Scan for the cell matching the given text and deliver its (x, y) coordinate at center. 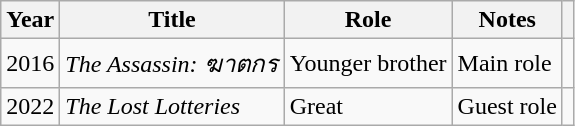
Title (172, 20)
Year (30, 20)
2022 (30, 106)
Main role (507, 64)
Younger brother (368, 64)
The Assassin: ฆาตกร (172, 64)
Notes (507, 20)
The Lost Lotteries (172, 106)
Guest role (507, 106)
2016 (30, 64)
Role (368, 20)
Great (368, 106)
